For the text-containing cell, return its midpoint in [x, y] coordinate format. 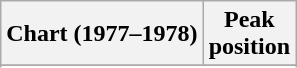
Chart (1977–1978) [102, 34]
Peakposition [249, 34]
